Output the (X, Y) coordinate of the center of the cell containing the given text.  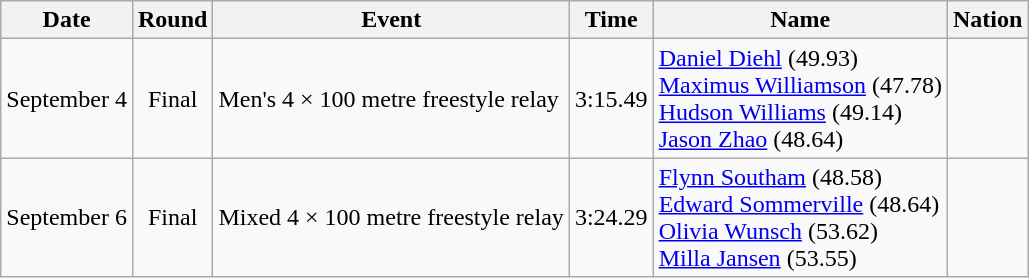
Time (611, 20)
September 6 (67, 218)
3:15.49 (611, 98)
Name (800, 20)
Daniel Diehl (49.93) Maximus Williamson (47.78) Hudson Williams (49.14) Jason Zhao (48.64) (800, 98)
Men's 4 × 100 metre freestyle relay (391, 98)
Mixed 4 × 100 metre freestyle relay (391, 218)
Round (172, 20)
September 4 (67, 98)
Date (67, 20)
Event (391, 20)
Flynn Southam (48.58) Edward Sommerville (48.64) Olivia Wunsch (53.62) Milla Jansen (53.55) (800, 218)
3:24.29 (611, 218)
Nation (987, 20)
